Return [X, Y] of the center of cell containing provided text 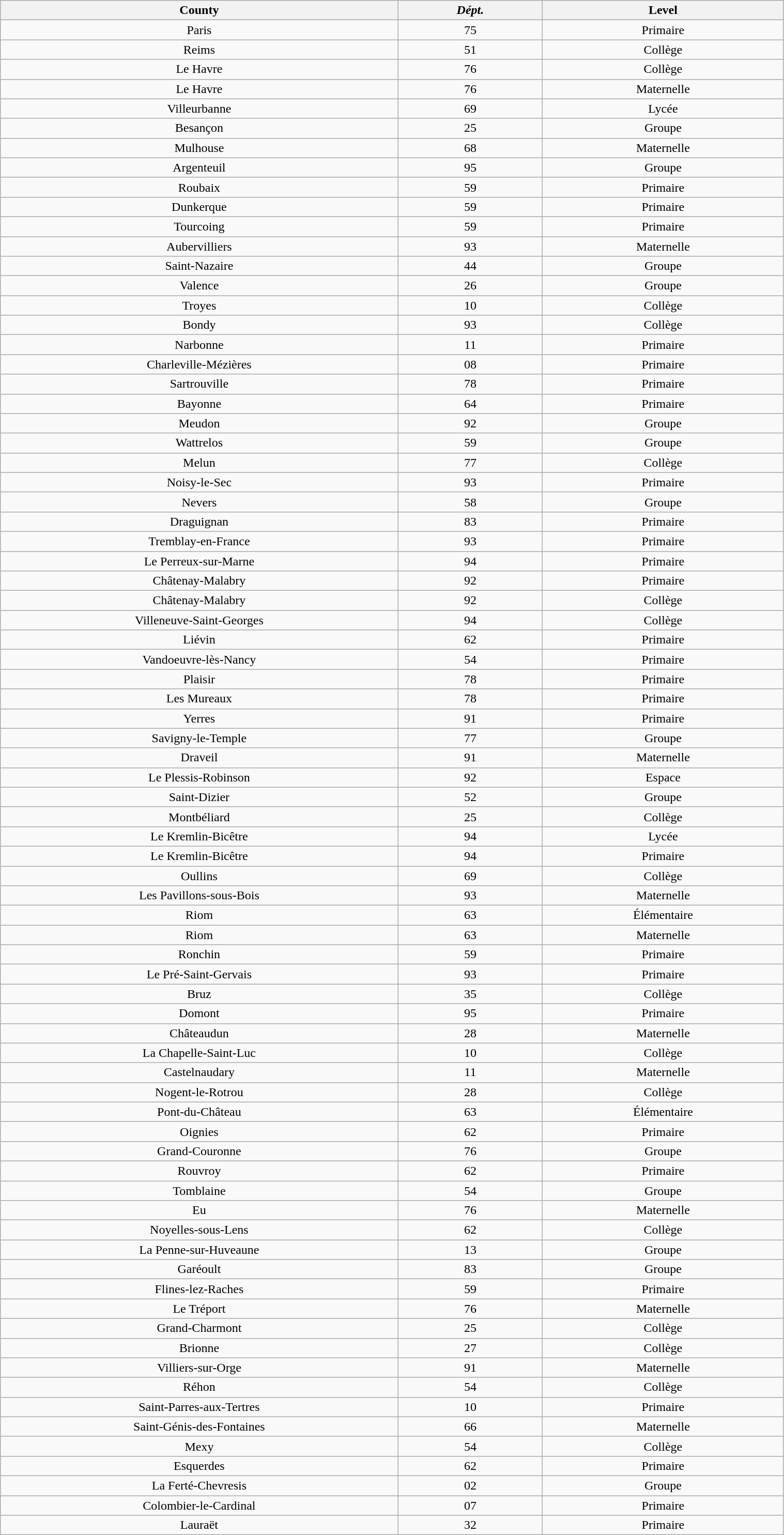
Garéoult [199, 1269]
Tourcoing [199, 226]
Sartrouville [199, 384]
Montbéliard [199, 817]
68 [470, 148]
Noyelles-sous-Lens [199, 1230]
Villiers-sur-Orge [199, 1368]
Vandoeuvre-lès-Nancy [199, 659]
Reims [199, 50]
Charleville-Mézières [199, 364]
Aubervilliers [199, 247]
75 [470, 30]
Espace [663, 777]
Saint-Génis-des-Fontaines [199, 1426]
26 [470, 286]
Wattrelos [199, 443]
Dunkerque [199, 207]
Plaisir [199, 679]
Dépt. [470, 10]
Oignies [199, 1131]
Paris [199, 30]
Noisy-le-Sec [199, 482]
Les Mureaux [199, 699]
Narbonne [199, 345]
Tomblaine [199, 1190]
Yerres [199, 718]
27 [470, 1348]
Liévin [199, 640]
Troyes [199, 305]
Pont-du-Château [199, 1112]
Saint-Nazaire [199, 266]
Nogent-le-Rotrou [199, 1092]
Colombier-le-Cardinal [199, 1506]
Les Pavillons-sous-Bois [199, 896]
La Ferté-Chevresis [199, 1485]
Grand-Charmont [199, 1328]
Roubaix [199, 187]
Level [663, 10]
Melun [199, 463]
Le Perreux-sur-Marne [199, 561]
Bruz [199, 994]
64 [470, 404]
Nevers [199, 502]
58 [470, 502]
Ronchin [199, 955]
Flines-lez-Raches [199, 1289]
Meudon [199, 423]
Draveil [199, 758]
Bayonne [199, 404]
Castelnaudary [199, 1072]
Valence [199, 286]
08 [470, 364]
13 [470, 1250]
66 [470, 1426]
Bondy [199, 325]
Le Tréport [199, 1309]
07 [470, 1506]
02 [470, 1485]
Brionne [199, 1348]
Argenteuil [199, 167]
Grand-Couronne [199, 1151]
Villeneuve-Saint-Georges [199, 620]
Villeurbanne [199, 109]
Saint-Dizier [199, 797]
Esquerdes [199, 1466]
Draguignan [199, 521]
Oullins [199, 876]
Mexy [199, 1446]
Le Plessis-Robinson [199, 777]
Tremblay-en-France [199, 541]
Le Pré-Saint-Gervais [199, 974]
County [199, 10]
Saint-Parres-aux-Tertres [199, 1407]
Besançon [199, 128]
35 [470, 994]
Domont [199, 1014]
Mulhouse [199, 148]
Savigny-le-Temple [199, 738]
Eu [199, 1210]
La Chapelle-Saint-Luc [199, 1053]
51 [470, 50]
Réhon [199, 1387]
44 [470, 266]
Châteaudun [199, 1033]
52 [470, 797]
Lauraët [199, 1525]
La Penne-sur-Huveaune [199, 1250]
32 [470, 1525]
Rouvroy [199, 1171]
